Find where the given text appears and provide that cell's center as [X, Y] coordinate. 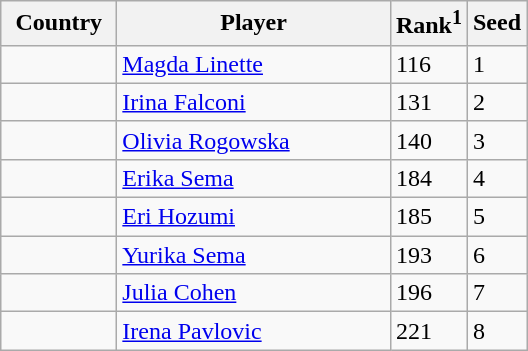
5 [496, 217]
193 [428, 255]
Olivia Rogowska [254, 140]
184 [428, 178]
185 [428, 217]
Country [59, 24]
3 [496, 140]
221 [428, 331]
Julia Cohen [254, 293]
6 [496, 255]
Yurika Sema [254, 255]
8 [496, 331]
140 [428, 140]
116 [428, 64]
2 [496, 102]
Player [254, 24]
Magda Linette [254, 64]
Erika Sema [254, 178]
Irina Falconi [254, 102]
Irena Pavlovic [254, 331]
Seed [496, 24]
196 [428, 293]
131 [428, 102]
Eri Hozumi [254, 217]
7 [496, 293]
Rank1 [428, 24]
1 [496, 64]
4 [496, 178]
